Identify which cell holds the provided text, then report its [X, Y] central coordinate. 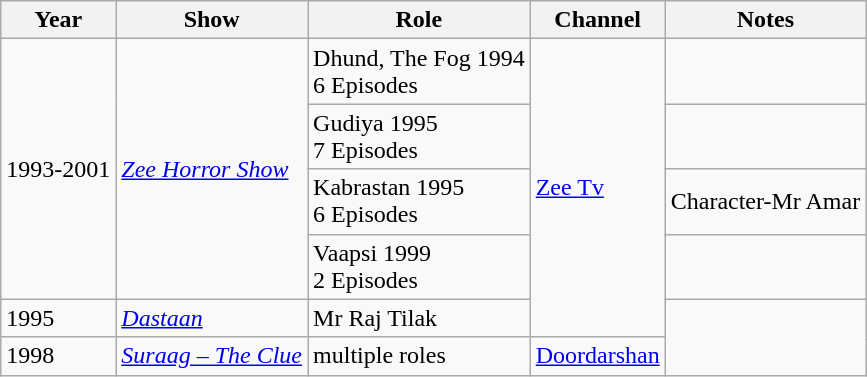
Vaapsi 19992 Episodes [420, 266]
Character-Mr Amar [766, 202]
Suraag – The Clue [212, 356]
Notes [766, 20]
Show [212, 20]
Role [420, 20]
Gudiya 19957 Episodes [420, 136]
1993-2001 [58, 169]
Zee Horror Show [212, 169]
1995 [58, 318]
Dastaan [212, 318]
Zee Tv [598, 188]
1998 [58, 356]
Mr Raj Tilak [420, 318]
Kabrastan 19956 Episodes [420, 202]
Channel [598, 20]
Year [58, 20]
Doordarshan [598, 356]
multiple roles [420, 356]
Dhund, The Fog 19946 Episodes [420, 72]
